For the text-containing cell, return its midpoint in [X, Y] coordinate format. 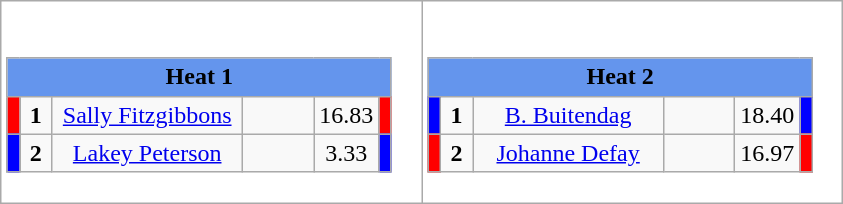
Heat 2 [620, 77]
16.97 [768, 153]
Heat 1 [199, 77]
Johanne Defay [568, 153]
3.33 [346, 153]
Sally Fitzgibbons [148, 115]
Lakey Peterson [148, 153]
16.83 [346, 115]
B. Buitendag [568, 115]
18.40 [768, 115]
Heat 1 1 Sally Fitzgibbons 16.83 2 Lakey Peterson 3.33 [212, 102]
Heat 2 1 B. Buitendag 18.40 2 Johanne Defay 16.97 [632, 102]
